Scan for the cell matching the given text and deliver its (x, y) coordinate at center. 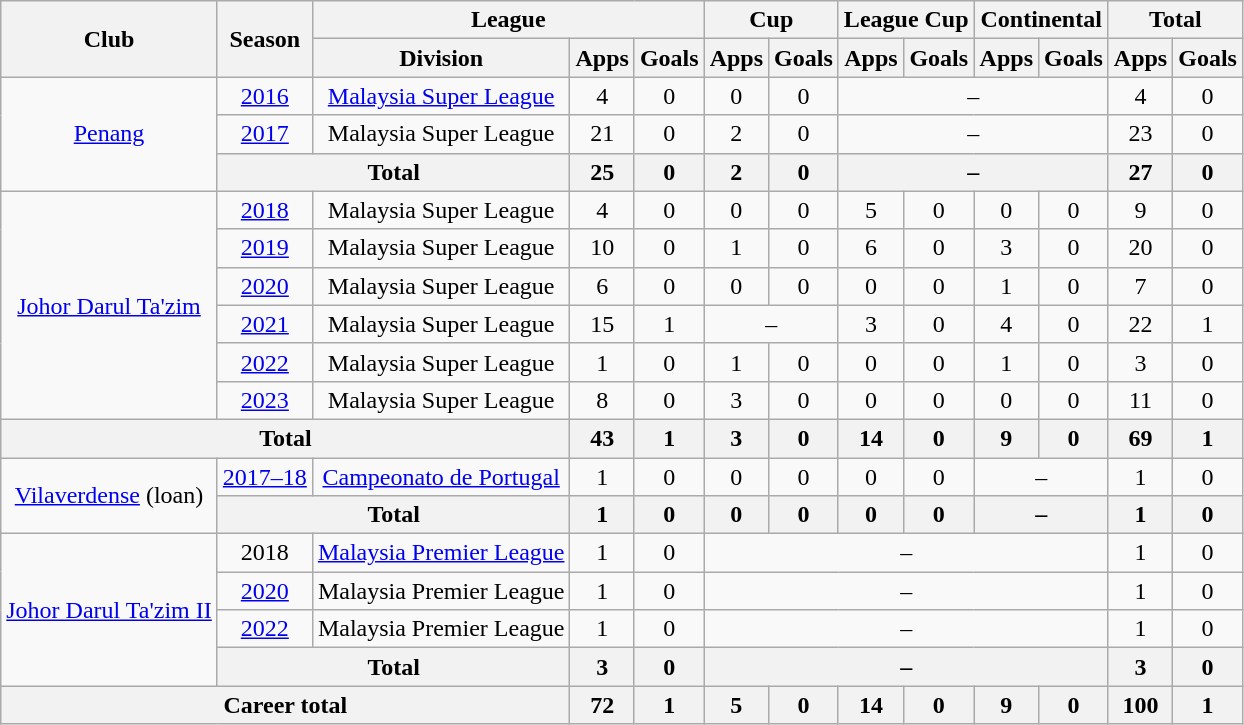
25 (602, 172)
Season (264, 39)
Campeonato de Portugal (441, 477)
22 (1140, 324)
Club (110, 39)
11 (1140, 400)
League (508, 20)
8 (602, 400)
10 (602, 248)
Vilaverdense (loan) (110, 496)
Johor Darul Ta'zim II (110, 610)
2023 (264, 400)
2019 (264, 248)
2017–18 (264, 477)
7 (1140, 286)
100 (1140, 705)
72 (602, 705)
Johor Darul Ta'zim (110, 305)
2016 (264, 96)
27 (1140, 172)
43 (602, 438)
Career total (286, 705)
Cup (771, 20)
20 (1140, 248)
15 (602, 324)
2021 (264, 324)
League Cup (906, 20)
69 (1140, 438)
Continental (1041, 20)
23 (1140, 134)
2017 (264, 134)
21 (602, 134)
Division (441, 58)
Penang (110, 134)
